Output the [X, Y] coordinate of the center of the cell containing the given text.  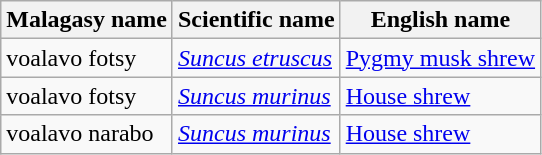
Scientific name [256, 20]
Suncus etruscus [256, 58]
Pygmy musk shrew [440, 58]
voalavo narabo [87, 134]
Malagasy name [87, 20]
English name [440, 20]
